Return [x, y] of the center of cell containing provided text 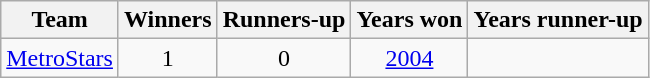
MetroStars [60, 58]
0 [284, 58]
Runners-up [284, 20]
Years runner-up [558, 20]
2004 [410, 58]
Years won [410, 20]
Team [60, 20]
1 [168, 58]
Winners [168, 20]
